Detect which cell encompasses the target text, then output its (x, y) center coordinate. 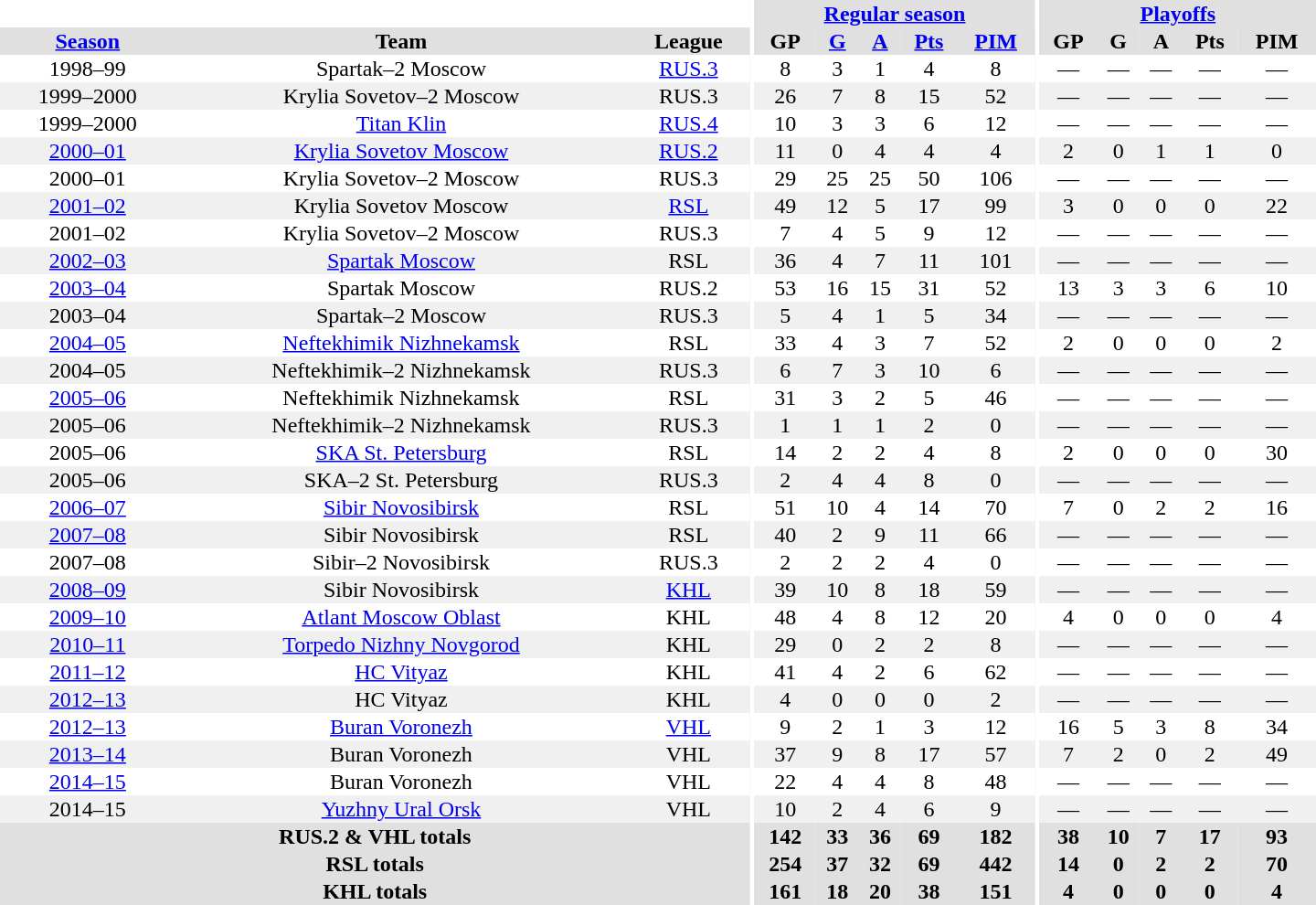
2011–12 (88, 672)
151 (996, 891)
2009–10 (88, 617)
41 (786, 672)
442 (996, 864)
2002–03 (88, 261)
2010–11 (88, 644)
Atlant Moscow Oblast (402, 617)
2013–14 (88, 754)
106 (996, 178)
13 (1069, 288)
30 (1277, 452)
62 (996, 672)
2008–09 (88, 590)
40 (786, 535)
161 (786, 891)
51 (786, 507)
Regular season (896, 14)
SKA St. Petersburg (402, 452)
KHL totals (375, 891)
RUS.2 & VHL totals (375, 836)
254 (786, 864)
League (688, 41)
50 (929, 178)
101 (996, 261)
53 (786, 288)
26 (786, 96)
RUS.4 (688, 123)
182 (996, 836)
Titan Klin (402, 123)
46 (996, 398)
Sibir–2 Novosibirsk (402, 562)
59 (996, 590)
93 (1277, 836)
2006–07 (88, 507)
99 (996, 206)
Torpedo Nizhny Novgorod (402, 644)
Yuzhny Ural Orsk (402, 809)
66 (996, 535)
57 (996, 754)
39 (786, 590)
RSL totals (375, 864)
142 (786, 836)
Team (402, 41)
1998–99 (88, 69)
32 (881, 864)
Season (88, 41)
Playoffs (1178, 14)
SKA–2 St. Petersburg (402, 480)
